Search for the cell housing the specified text and yield its [X, Y] center coordinate. 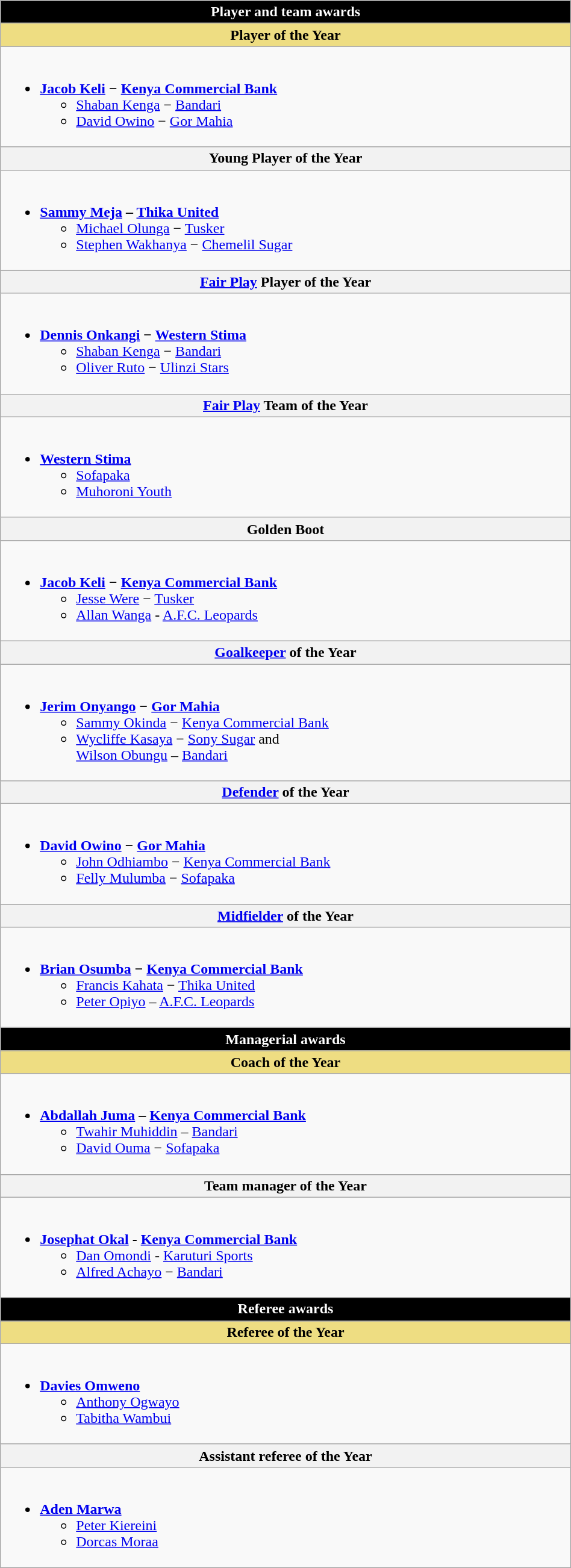
Jerim Onyango − Gor Mahia Sammy Okinda − Kenya Commercial Bank Wycliffe Kasaya − Sony Sugar and Wilson Obungu – Bandari [285, 722]
Fair Play Player of the Year [285, 282]
Player and team awards [285, 12]
Coach of the Year [285, 1062]
Fair Play Team of the Year [285, 405]
Sammy Meja – Thika United Michael Olunga − Tusker Stephen Wakhanya − Chemelil Sugar [285, 220]
Brian Osumba − Kenya Commercial Bank Francis Kahata − Thika United Peter Opiyo – A.F.C. Leopards [285, 978]
Jacob Keli − Kenya Commercial Bank Shaban Kenga − Bandari David Owino − Gor Mahia [285, 96]
Abdallah Juma – Kenya Commercial Bank Twahir Muhiddin – Bandari David Ouma − Sofapaka [285, 1124]
Josephat Okal - Kenya Commercial Bank Dan Omondi - Karuturi Sports Alfred Achayo − Bandari [285, 1248]
Young Player of the Year [285, 158]
Team manager of the Year [285, 1186]
Referee awards [285, 1309]
Golden Boot [285, 529]
Midfielder of the Year [285, 916]
Assistant referee of the Year [285, 1455]
Davies OmwenoAnthony OgwayoTabitha Wambui [285, 1393]
Western StimaSofapakaMuhoroni Youth [285, 467]
Defender of the Year [285, 792]
Aden MarwaPeter KiereiniDorcas Moraa [285, 1517]
Player of the Year [285, 35]
Dennis Onkangi − Western Stima Shaban Kenga − Bandari Oliver Ruto − Ulinzi Stars [285, 343]
Managerial awards [285, 1039]
Jacob Keli − Kenya Commercial Bank Jesse Were − Tusker Allan Wanga - A.F.C. Leopards [285, 590]
Referee of the Year [285, 1332]
Goalkeeper of the Year [285, 652]
David Owino − Gor Mahia John Odhiambo − Kenya Commercial Bank Felly Mulumba − Sofapaka [285, 854]
